For the text-containing cell, return its midpoint in [X, Y] coordinate format. 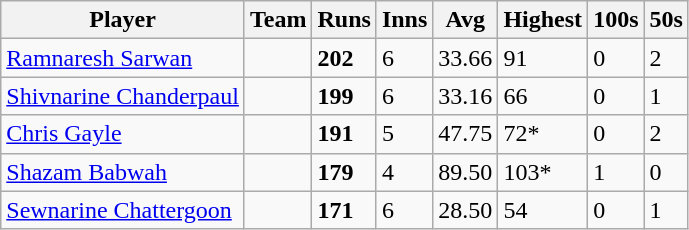
100s [616, 20]
Ramnaresh Sarwan [123, 58]
Avg [466, 20]
Inns [404, 20]
33.16 [466, 96]
Player [123, 20]
54 [543, 210]
199 [344, 96]
Shazam Babwah [123, 172]
Shivnarine Chanderpaul [123, 96]
50s [666, 20]
179 [344, 172]
Runs [344, 20]
Sewnarine Chattergoon [123, 210]
28.50 [466, 210]
89.50 [466, 172]
191 [344, 134]
33.66 [466, 58]
Chris Gayle [123, 134]
Highest [543, 20]
4 [404, 172]
72* [543, 134]
47.75 [466, 134]
103* [543, 172]
Team [278, 20]
5 [404, 134]
171 [344, 210]
91 [543, 58]
202 [344, 58]
66 [543, 96]
